Identify which cell holds the provided text, then report its (X, Y) central coordinate. 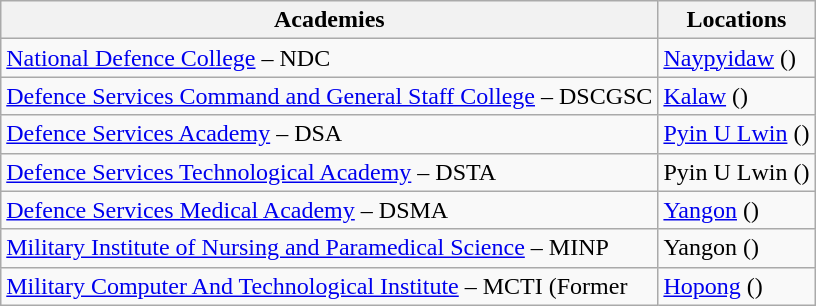
Defence Services Command and General Staff College – DSCGSC (330, 96)
Defence Services Medical Academy – DSMA (330, 210)
National Defence College – NDC (330, 58)
Military Institute of Nursing and Paramedical Science – MINP (330, 248)
Defence Services Technological Academy – DSTA (330, 172)
Kalaw () (736, 96)
Military Computer And Technological Institute – MCTI (Former (330, 286)
Defence Services Academy – DSA (330, 134)
Locations (736, 20)
Naypyidaw () (736, 58)
Academies (330, 20)
Hopong () (736, 286)
